Extract the (x, y) coordinate from the center of the cell holding the provided text.  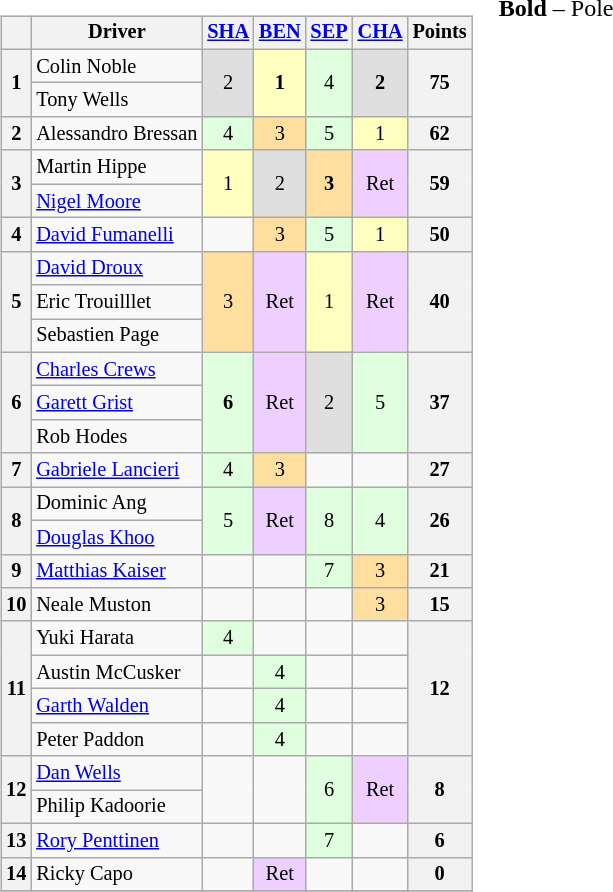
14 (16, 874)
Dan Wells (116, 773)
15 (440, 605)
Rob Hodes (116, 437)
50 (440, 235)
11 (16, 688)
Nigel Moore (116, 201)
62 (440, 134)
26 (440, 520)
Neale Muston (116, 605)
CHA (380, 33)
27 (440, 470)
SHA (228, 33)
59 (440, 184)
0 (440, 874)
Garth Walden (116, 706)
Charles Crews (116, 369)
9 (16, 571)
Gabriele Lancieri (116, 470)
13 (16, 840)
Sebastien Page (116, 336)
37 (440, 402)
Yuki Harata (116, 638)
Philip Kadoorie (116, 807)
SEP (330, 33)
David Fumanelli (116, 235)
BEN (280, 33)
Points (440, 33)
Ricky Capo (116, 874)
Peter Paddon (116, 739)
David Droux (116, 268)
40 (440, 302)
Driver (116, 33)
Colin Noble (116, 66)
75 (440, 82)
Alessandro Bressan (116, 134)
Douglas Khoo (116, 537)
Matthias Kaiser (116, 571)
Garett Grist (116, 403)
21 (440, 571)
Dominic Ang (116, 504)
Eric Trouilllet (116, 302)
Martin Hippe (116, 167)
10 (16, 605)
Rory Penttinen (116, 840)
Austin McCusker (116, 672)
Tony Wells (116, 100)
